For the text-containing cell, return its midpoint in (X, Y) coordinate format. 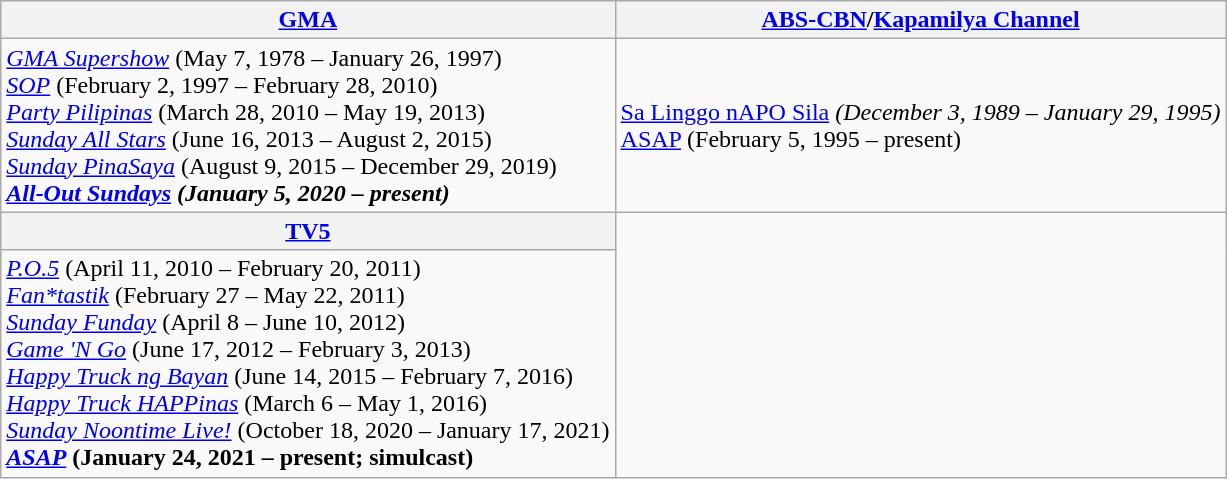
ABS-CBN/Kapamilya Channel (920, 20)
Sa Linggo nAPO Sila (December 3, 1989 – January 29, 1995)ASAP (February 5, 1995 – present) (920, 126)
GMA (308, 20)
TV5 (308, 231)
